Search for the cell housing the specified text and yield its [x, y] center coordinate. 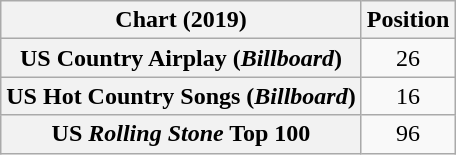
US Hot Country Songs (Billboard) [181, 96]
US Rolling Stone Top 100 [181, 134]
Chart (2019) [181, 20]
Position [408, 20]
16 [408, 96]
26 [408, 58]
US Country Airplay (Billboard) [181, 58]
96 [408, 134]
